Return [x, y] of the center of cell containing provided text 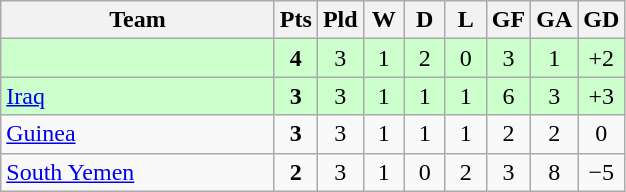
Pts [296, 20]
Team [138, 20]
GA [554, 20]
Iraq [138, 96]
+2 [602, 58]
Pld [340, 20]
W [384, 20]
South Yemen [138, 172]
−5 [602, 172]
L [466, 20]
+3 [602, 96]
GD [602, 20]
8 [554, 172]
6 [508, 96]
Guinea [138, 134]
D [424, 20]
GF [508, 20]
4 [296, 58]
